Identify which cell holds the provided text, then report its (x, y) central coordinate. 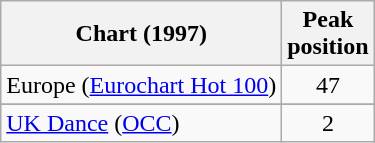
Peakposition (328, 34)
UK Dance (OCC) (142, 123)
2 (328, 123)
Europe (Eurochart Hot 100) (142, 85)
47 (328, 85)
Chart (1997) (142, 34)
